Determine the (X, Y) coordinate at the center of the cell enclosing the given text.  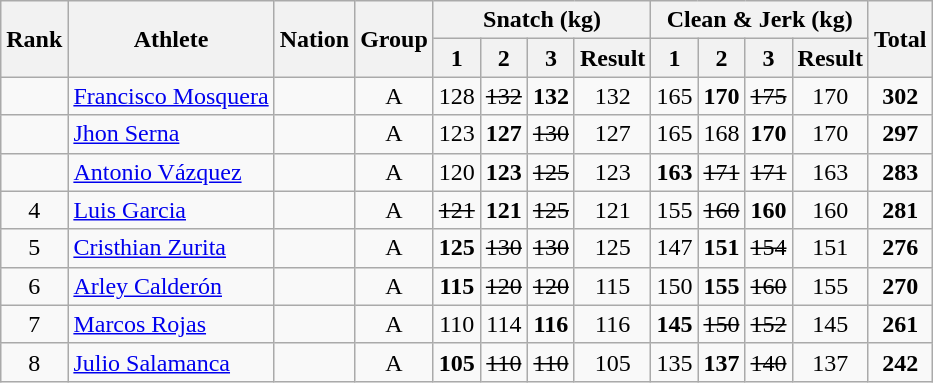
270 (900, 286)
Total (900, 39)
6 (34, 286)
Julio Salamanca (171, 362)
140 (768, 362)
Arley Calderón (171, 286)
4 (34, 210)
Marcos Rojas (171, 324)
152 (768, 324)
Antonio Vázquez (171, 172)
297 (900, 134)
302 (900, 96)
147 (674, 248)
Group (394, 39)
Luis Garcia (171, 210)
276 (900, 248)
Snatch (kg) (542, 20)
7 (34, 324)
Rank (34, 39)
8 (34, 362)
154 (768, 248)
Jhon Serna (171, 134)
Cristhian Zurita (171, 248)
281 (900, 210)
261 (900, 324)
128 (456, 96)
114 (504, 324)
175 (768, 96)
135 (674, 362)
283 (900, 172)
242 (900, 362)
Clean & Jerk (kg) (760, 20)
Nation (314, 39)
5 (34, 248)
Francisco Mosquera (171, 96)
168 (722, 134)
Athlete (171, 39)
